Pinpoint the cell where the given text exists, returning its [X, Y] midpoint coordinate. 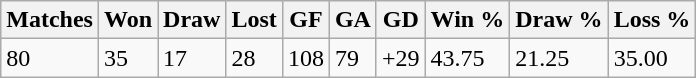
17 [192, 58]
+29 [400, 58]
28 [254, 58]
Win % [468, 20]
35.00 [652, 58]
Draw % [559, 20]
79 [352, 58]
GA [352, 20]
Matches [50, 20]
Loss % [652, 20]
21.25 [559, 58]
Draw [192, 20]
GF [306, 20]
Lost [254, 20]
80 [50, 58]
108 [306, 58]
43.75 [468, 58]
35 [128, 58]
GD [400, 20]
Won [128, 20]
